Identify which cell holds the provided text, then report its [X, Y] central coordinate. 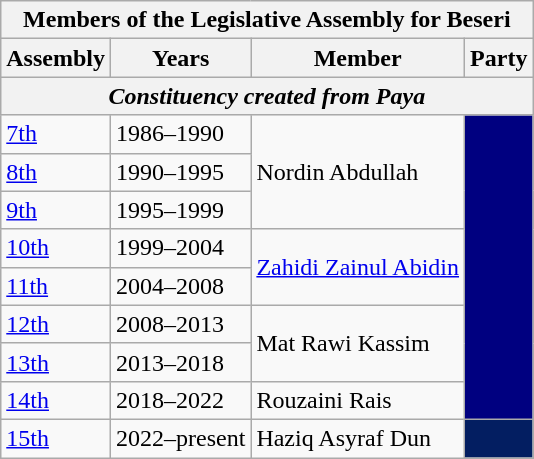
1999–2004 [180, 248]
13th [56, 362]
7th [56, 134]
Haziq Asyraf Dun [358, 438]
Assembly [56, 58]
14th [56, 400]
12th [56, 324]
9th [56, 210]
8th [56, 172]
Constituency created from Paya [267, 96]
1986–1990 [180, 134]
2022–present [180, 438]
15th [56, 438]
11th [56, 286]
2018–2022 [180, 400]
2004–2008 [180, 286]
10th [56, 248]
2008–2013 [180, 324]
Member [358, 58]
Years [180, 58]
Rouzaini Rais [358, 400]
1990–1995 [180, 172]
Mat Rawi Kassim [358, 343]
2013–2018 [180, 362]
Nordin Abdullah [358, 172]
Zahidi Zainul Abidin [358, 267]
Party [499, 58]
Members of the Legislative Assembly for Beseri [267, 20]
1995–1999 [180, 210]
